From the cell containing the given text, extract its center point as (X, Y) coordinate. 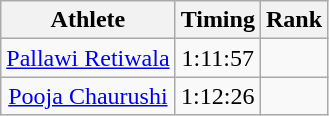
Pallawi Retiwala (88, 58)
1:12:26 (218, 96)
Athlete (88, 20)
1:11:57 (218, 58)
Timing (218, 20)
Rank (294, 20)
Pooja Chaurushi (88, 96)
